Pinpoint the cell where the given text exists, returning its (x, y) midpoint coordinate. 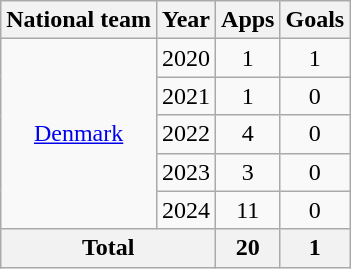
Apps (248, 20)
20 (248, 248)
2023 (186, 172)
Total (108, 248)
National team (79, 20)
Denmark (79, 134)
Year (186, 20)
11 (248, 210)
2020 (186, 58)
3 (248, 172)
Goals (315, 20)
2022 (186, 134)
4 (248, 134)
2021 (186, 96)
2024 (186, 210)
